Search for the cell housing the specified text and yield its (x, y) center coordinate. 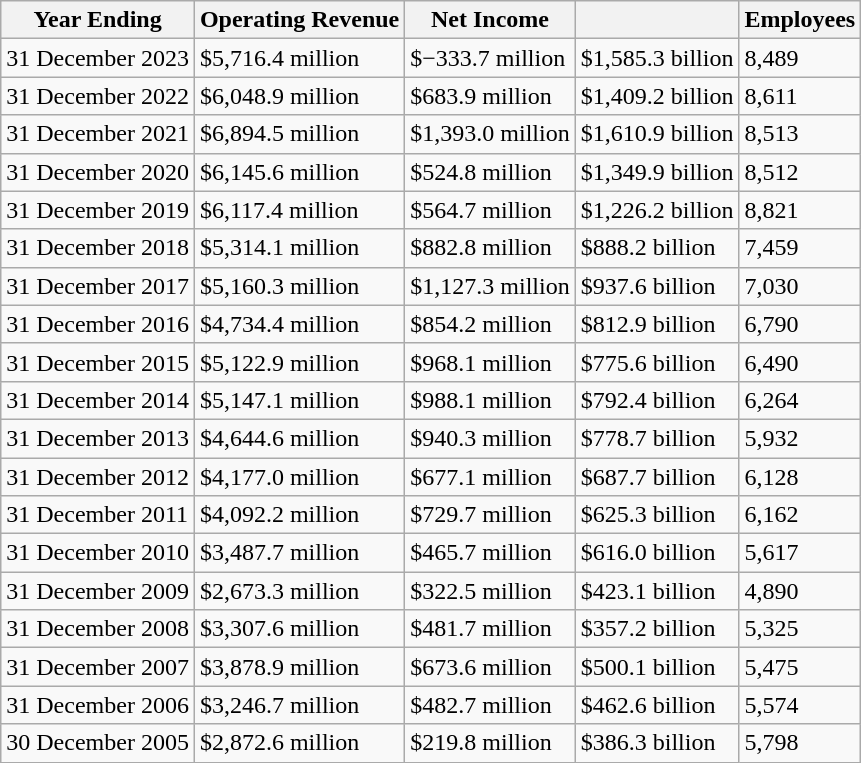
$2,673.3 million (299, 591)
6,790 (800, 324)
$4,644.6 million (299, 438)
$423.1 billion (657, 591)
31 December 2010 (98, 553)
$854.2 million (490, 324)
$6,894.5 million (299, 134)
5,475 (800, 667)
$1,393.0 million (490, 134)
$3,878.9 million (299, 667)
31 December 2012 (98, 477)
31 December 2011 (98, 515)
31 December 2016 (98, 324)
$1,127.3 million (490, 286)
31 December 2023 (98, 58)
8,512 (800, 172)
$616.0 billion (657, 553)
Year Ending (98, 20)
$386.3 billion (657, 743)
$5,160.3 million (299, 286)
$4,177.0 million (299, 477)
8,611 (800, 96)
Net Income (490, 20)
$1,610.9 billion (657, 134)
$5,716.4 million (299, 58)
$219.8 million (490, 743)
31 December 2009 (98, 591)
31 December 2008 (98, 629)
$6,048.9 million (299, 96)
6,128 (800, 477)
$1,349.9 billion (657, 172)
$357.2 billion (657, 629)
6,264 (800, 400)
$968.1 million (490, 362)
Employees (800, 20)
$3,307.6 million (299, 629)
$−333.7 million (490, 58)
31 December 2013 (98, 438)
$6,145.6 million (299, 172)
Operating Revenue (299, 20)
30 December 2005 (98, 743)
31 December 2014 (98, 400)
7,459 (800, 248)
$988.1 million (490, 400)
$729.7 million (490, 515)
$888.2 billion (657, 248)
$4,734.4 million (299, 324)
$1,585.3 billion (657, 58)
$882.8 million (490, 248)
$465.7 million (490, 553)
$5,122.9 million (299, 362)
$937.6 billion (657, 286)
$482.7 million (490, 705)
31 December 2006 (98, 705)
$462.6 billion (657, 705)
31 December 2020 (98, 172)
$481.7 million (490, 629)
$687.7 billion (657, 477)
$940.3 million (490, 438)
7,030 (800, 286)
31 December 2018 (98, 248)
6,162 (800, 515)
$5,147.1 million (299, 400)
8,821 (800, 210)
4,890 (800, 591)
$673.6 million (490, 667)
$1,226.2 billion (657, 210)
31 December 2022 (98, 96)
$775.6 billion (657, 362)
$778.7 billion (657, 438)
8,513 (800, 134)
5,798 (800, 743)
$625.3 billion (657, 515)
$792.4 billion (657, 400)
$2,872.6 million (299, 743)
5,325 (800, 629)
31 December 2015 (98, 362)
31 December 2021 (98, 134)
$564.7 million (490, 210)
$500.1 billion (657, 667)
5,932 (800, 438)
5,574 (800, 705)
5,617 (800, 553)
$1,409.2 billion (657, 96)
$5,314.1 million (299, 248)
$6,117.4 million (299, 210)
$524.8 million (490, 172)
$3,246.7 million (299, 705)
$677.1 million (490, 477)
$683.9 million (490, 96)
6,490 (800, 362)
31 December 2007 (98, 667)
$812.9 billion (657, 324)
$4,092.2 million (299, 515)
$3,487.7 million (299, 553)
$322.5 million (490, 591)
31 December 2017 (98, 286)
31 December 2019 (98, 210)
8,489 (800, 58)
